Capture the cell that displays the provided text and extract its [x, y] central coordinate. 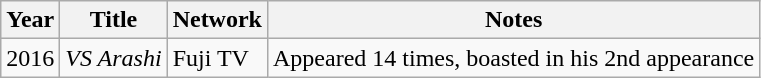
Network [217, 20]
Fuji TV [217, 58]
Year [30, 20]
Title [114, 20]
VS Arashi [114, 58]
Appeared 14 times, boasted in his 2nd appearance [513, 58]
Notes [513, 20]
2016 [30, 58]
